Determine the [X, Y] coordinate at the center of the cell enclosing the given text.  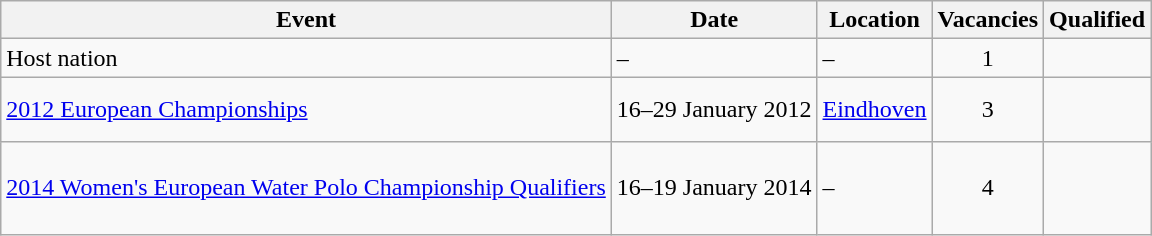
2012 European Championships [306, 110]
Vacancies [988, 20]
Location [874, 20]
1 [988, 58]
4 [988, 188]
2014 Women's European Water Polo Championship Qualifiers [306, 188]
16–29 January 2012 [714, 110]
Host nation [306, 58]
Eindhoven [874, 110]
Event [306, 20]
16–19 January 2014 [714, 188]
Qualified [1098, 20]
Date [714, 20]
3 [988, 110]
